Return [X, Y] of the center of cell containing provided text 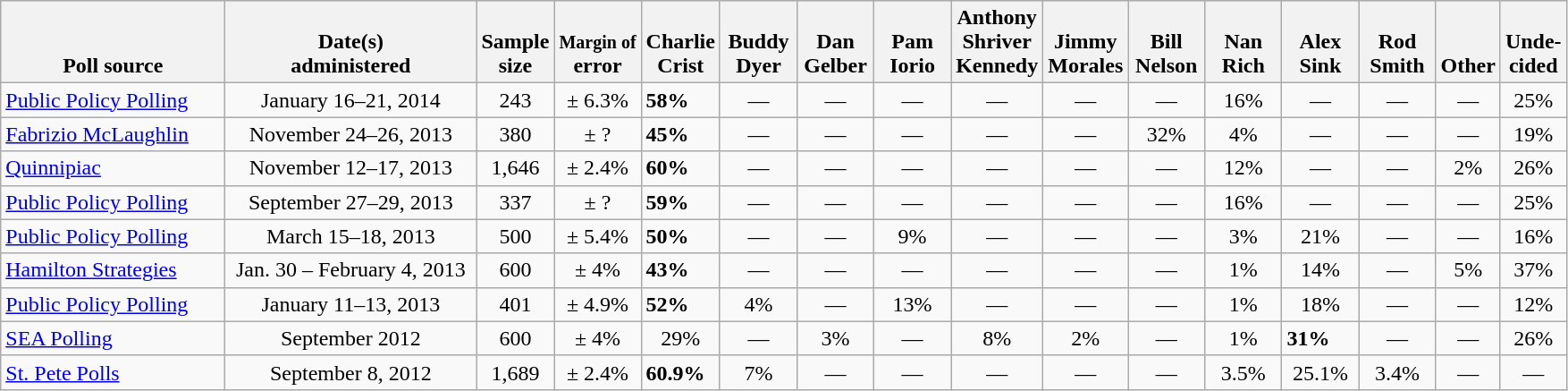
Unde-cided [1533, 42]
RodSmith [1397, 42]
November 12–17, 2013 [350, 168]
BuddyDyer [758, 42]
18% [1320, 304]
DanGelber [836, 42]
25.1% [1320, 372]
1,689 [515, 372]
243 [515, 100]
14% [1320, 270]
52% [680, 304]
1,646 [515, 168]
43% [680, 270]
31% [1320, 338]
SEA Polling [113, 338]
January 16–21, 2014 [350, 100]
Hamilton Strategies [113, 270]
401 [515, 304]
Fabrizio McLaughlin [113, 134]
Margin oferror [597, 42]
Date(s)administered [350, 42]
BillNelson [1167, 42]
19% [1533, 134]
CharlieCrist [680, 42]
NanRich [1243, 42]
Anthony ShriverKennedy [998, 42]
29% [680, 338]
380 [515, 134]
September 27–29, 2013 [350, 202]
Samplesize [515, 42]
13% [913, 304]
45% [680, 134]
JimmyMorales [1085, 42]
60.9% [680, 372]
337 [515, 202]
21% [1320, 236]
September 2012 [350, 338]
32% [1167, 134]
St. Pete Polls [113, 372]
Other [1468, 42]
± 6.3% [597, 100]
37% [1533, 270]
60% [680, 168]
± 5.4% [597, 236]
9% [913, 236]
5% [1468, 270]
September 8, 2012 [350, 372]
Quinnipiac [113, 168]
January 11–13, 2013 [350, 304]
50% [680, 236]
59% [680, 202]
November 24–26, 2013 [350, 134]
58% [680, 100]
3.4% [1397, 372]
± 4.9% [597, 304]
PamIorio [913, 42]
Poll source [113, 42]
March 15–18, 2013 [350, 236]
8% [998, 338]
Jan. 30 – February 4, 2013 [350, 270]
3.5% [1243, 372]
7% [758, 372]
500 [515, 236]
AlexSink [1320, 42]
